Output the [x, y] coordinate of the center of the cell containing the given text.  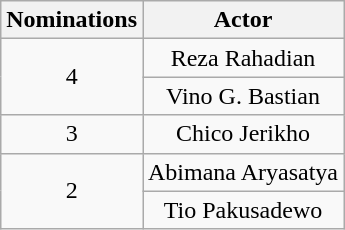
Vino G. Bastian [242, 96]
Tio Pakusadewo [242, 210]
3 [72, 134]
2 [72, 191]
4 [72, 77]
Nominations [72, 20]
Reza Rahadian [242, 58]
Chico Jerikho [242, 134]
Abimana Aryasatya [242, 172]
Actor [242, 20]
